Detect which cell encompasses the target text, then output its [X, Y] center coordinate. 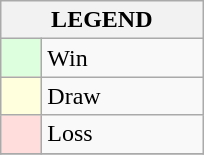
Win [122, 58]
Loss [122, 134]
Draw [122, 96]
LEGEND [102, 20]
